Provide the [X, Y] coordinate of the cell's center where the given text is located.  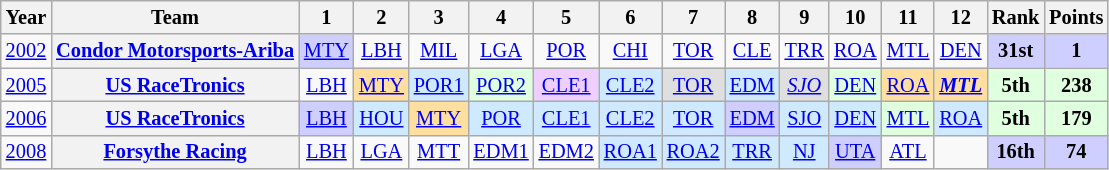
Forsythe Racing [175, 152]
UTA [856, 152]
ROA1 [630, 152]
Points [1076, 17]
Condor Motorsports-Ariba [175, 51]
MTT [439, 152]
238 [1076, 85]
EDM2 [566, 152]
7 [694, 17]
179 [1076, 118]
2 [382, 17]
6 [630, 17]
CHI [630, 51]
2002 [26, 51]
3 [439, 17]
2008 [26, 152]
11 [908, 17]
5 [566, 17]
Year [26, 17]
16th [1016, 152]
MIL [439, 51]
8 [752, 17]
4 [500, 17]
12 [960, 17]
2005 [26, 85]
10 [856, 17]
Rank [1016, 17]
ATL [908, 152]
2006 [26, 118]
9 [804, 17]
ROA2 [694, 152]
HOU [382, 118]
NJ [804, 152]
31st [1016, 51]
CLE [752, 51]
Team [175, 17]
POR1 [439, 85]
74 [1076, 152]
EDM1 [500, 152]
POR2 [500, 85]
